Output the (x, y) coordinate of the center of the cell containing the given text.  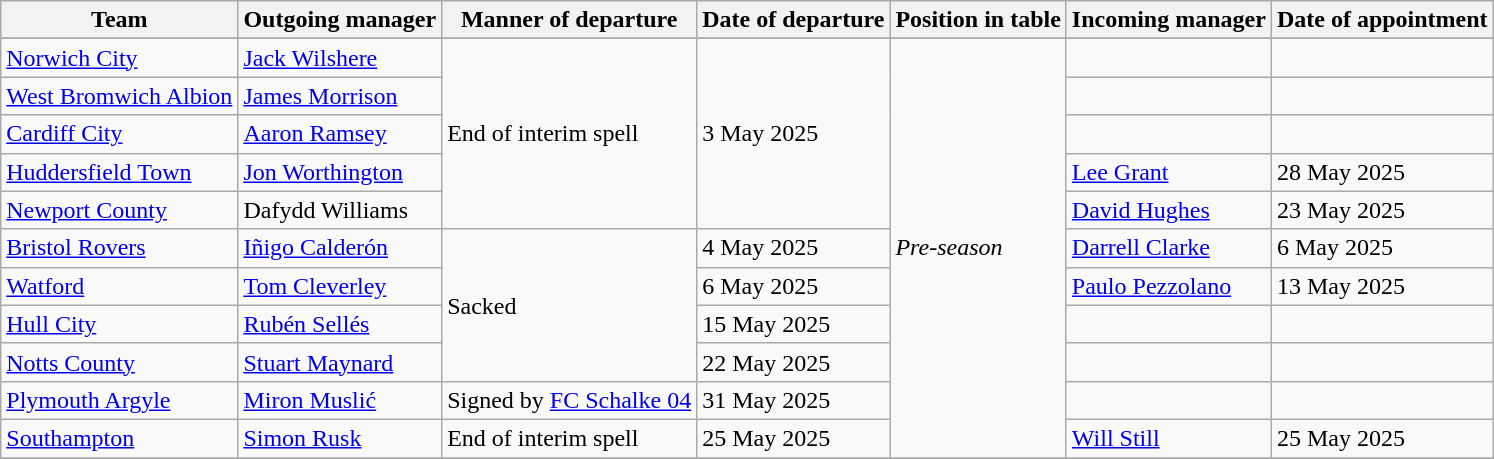
Pre-season (978, 248)
Cardiff City (120, 134)
4 May 2025 (794, 248)
Simon Rusk (340, 438)
Sacked (570, 305)
31 May 2025 (794, 400)
Southampton (120, 438)
Miron Muslić (340, 400)
Darrell Clarke (1168, 248)
Lee Grant (1168, 172)
Hull City (120, 324)
Jack Wilshere (340, 58)
3 May 2025 (794, 134)
Will Still (1168, 438)
Tom Cleverley (340, 286)
22 May 2025 (794, 362)
Date of appointment (1382, 20)
Signed by FC Schalke 04 (570, 400)
Date of departure (794, 20)
Notts County (120, 362)
Team (120, 20)
Bristol Rovers (120, 248)
James Morrison (340, 96)
Stuart Maynard (340, 362)
Newport County (120, 210)
Jon Worthington (340, 172)
Manner of departure (570, 20)
David Hughes (1168, 210)
23 May 2025 (1382, 210)
Paulo Pezzolano (1168, 286)
Outgoing manager (340, 20)
Position in table (978, 20)
28 May 2025 (1382, 172)
13 May 2025 (1382, 286)
Norwich City (120, 58)
Plymouth Argyle (120, 400)
Watford (120, 286)
Iñigo Calderón (340, 248)
Dafydd Williams (340, 210)
15 May 2025 (794, 324)
Huddersfield Town (120, 172)
Incoming manager (1168, 20)
Aaron Ramsey (340, 134)
West Bromwich Albion (120, 96)
Rubén Sellés (340, 324)
